From the cell containing the given text, extract its center point as [x, y] coordinate. 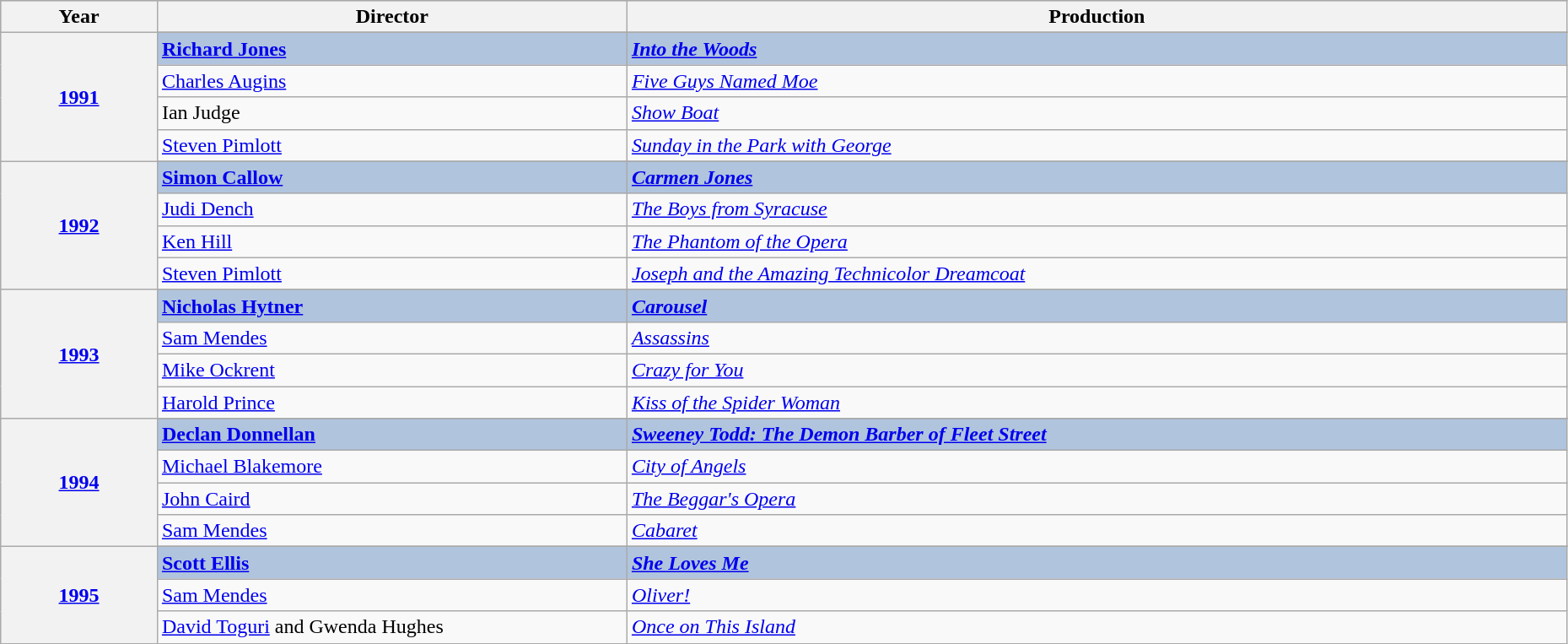
John Caird [391, 499]
Ken Hill [391, 241]
Year [79, 17]
Joseph and the Amazing Technicolor Dreamcoat [1097, 273]
Five Guys Named Moe [1097, 81]
Declan Donnellan [391, 435]
Production [1097, 17]
Michael Blakemore [391, 467]
Kiss of the Spider Woman [1097, 403]
Ian Judge [391, 113]
City of Angels [1097, 467]
The Phantom of the Opera [1097, 241]
Director [391, 17]
Carmen Jones [1097, 177]
Sunday in the Park with George [1097, 145]
Into the Woods [1097, 49]
Assassins [1097, 338]
Sweeney Todd: The Demon Barber of Fleet Street [1097, 435]
Oliver! [1097, 595]
She Loves Me [1097, 563]
The Beggar's Opera [1097, 499]
Mike Ockrent [391, 370]
Carousel [1097, 306]
Richard Jones [391, 49]
Cabaret [1097, 531]
Simon Callow [391, 177]
Nicholas Hytner [391, 306]
The Boys from Syracuse [1097, 209]
David Toguri and Gwenda Hughes [391, 627]
1993 [79, 354]
Show Boat [1097, 113]
1991 [79, 97]
Harold Prince [391, 403]
Scott Ellis [391, 563]
1995 [79, 595]
1992 [79, 225]
Judi Dench [391, 209]
Charles Augins [391, 81]
1994 [79, 483]
Crazy for You [1097, 370]
Once on This Island [1097, 627]
